From the cell containing the given text, extract its center point as (X, Y) coordinate. 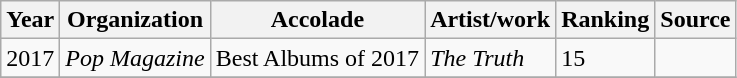
Year (30, 20)
Accolade (317, 20)
Ranking (606, 20)
Pop Magazine (135, 58)
Best Albums of 2017 (317, 58)
Source (696, 20)
The Truth (490, 58)
Artist/work (490, 20)
2017 (30, 58)
Organization (135, 20)
15 (606, 58)
